Determine the (x, y) coordinate at the center of the cell enclosing the given text.  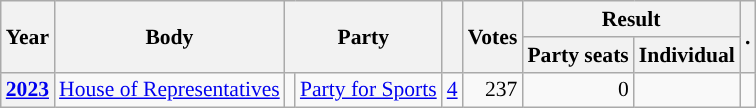
House of Representatives (170, 90)
. (748, 36)
Year (28, 36)
Body (170, 36)
2023 (28, 90)
237 (493, 90)
Votes (493, 36)
0 (578, 90)
Party (364, 36)
Individual (687, 55)
4 (452, 90)
Party for Sports (368, 90)
Result (631, 19)
Party seats (578, 55)
